Return [x, y] of the center of cell containing provided text 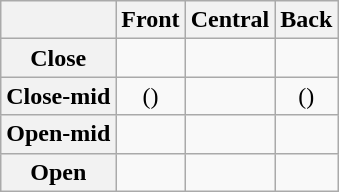
Close-mid [58, 96]
Front [150, 20]
Close [58, 58]
Open-mid [58, 134]
Open [58, 172]
Back [306, 20]
Central [230, 20]
